Return (X, Y) of the center of cell containing provided text 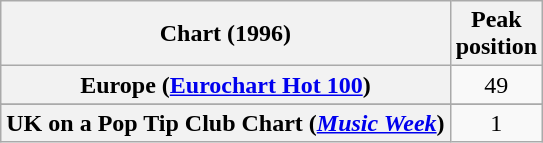
UK on a Pop Tip Club Chart (Music Week) (226, 123)
1 (496, 123)
Chart (1996) (226, 34)
Europe (Eurochart Hot 100) (226, 85)
49 (496, 85)
Peakposition (496, 34)
